From the cell containing the given text, extract its center point as (X, Y) coordinate. 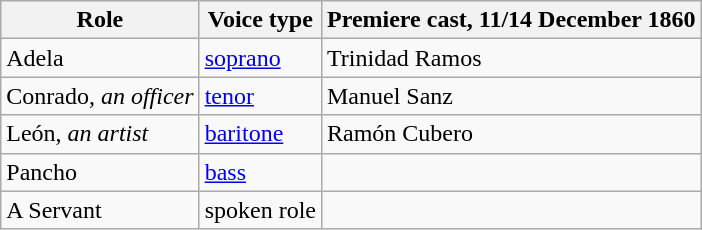
Conrado, an officer (100, 96)
tenor (260, 96)
A Servant (100, 210)
Adela (100, 58)
Manuel Sanz (511, 96)
Trinidad Ramos (511, 58)
Pancho (100, 172)
baritone (260, 134)
Ramón Cubero (511, 134)
León, an artist (100, 134)
soprano (260, 58)
Role (100, 20)
Premiere cast, 11/14 December 1860 (511, 20)
Voice type (260, 20)
bass (260, 172)
spoken role (260, 210)
